Detect which cell encompasses the target text, then output its (x, y) center coordinate. 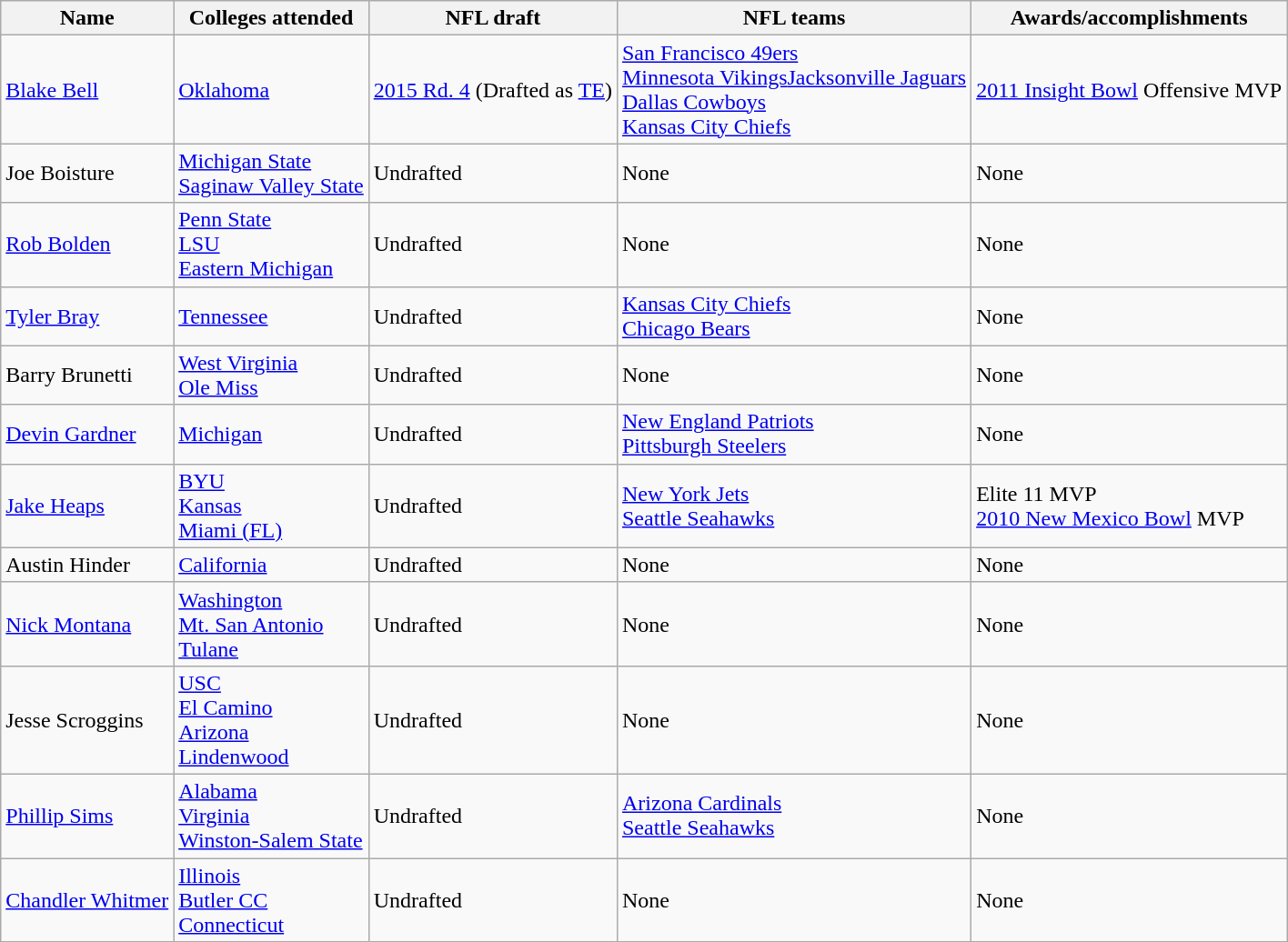
Jesse Scroggins (87, 720)
IllinoisButler CCConnecticut (271, 900)
Oklahoma (271, 89)
BYUKansasMiami (FL) (271, 506)
Colleges attended (271, 18)
Tyler Bray (87, 316)
2015 Rd. 4 (Drafted as TE) (493, 89)
Austin Hinder (87, 565)
Rob Bolden (87, 245)
Arizona CardinalsSeattle Seahawks (793, 816)
NFL draft (493, 18)
Awards/accomplishments (1130, 18)
Name (87, 18)
USCEl CaminoArizonaLindenwood (271, 720)
Devin Gardner (87, 435)
California (271, 565)
Barry Brunetti (87, 375)
New England PatriotsPittsburgh Steelers (793, 435)
West VirginiaOle Miss (271, 375)
2011 Insight Bowl Offensive MVP (1130, 89)
Joe Boisture (87, 173)
Elite 11 MVP2010 New Mexico Bowl MVP (1130, 506)
Nick Montana (87, 624)
Chandler Whitmer (87, 900)
Phillip Sims (87, 816)
Kansas City ChiefsChicago Bears (793, 316)
Michigan StateSaginaw Valley State (271, 173)
New York JetsSeattle Seahawks (793, 506)
NFL teams (793, 18)
Penn StateLSUEastern Michigan (271, 245)
AlabamaVirginiaWinston-Salem State (271, 816)
San Francisco 49ersMinnesota VikingsJacksonville JaguarsDallas CowboysKansas City Chiefs (793, 89)
Jake Heaps (87, 506)
Michigan (271, 435)
WashingtonMt. San AntonioTulane (271, 624)
Tennessee (271, 316)
Blake Bell (87, 89)
